Return (x, y) of the center of cell containing provided text 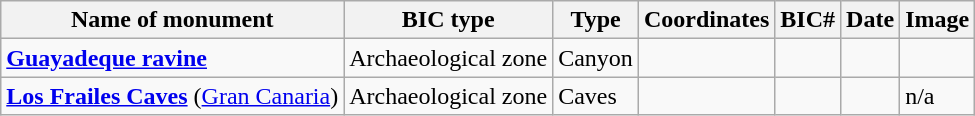
Caves (596, 96)
BIC# (808, 20)
Image (938, 20)
Type (596, 20)
Name of monument (172, 20)
Date (870, 20)
Canyon (596, 58)
Coordinates (706, 20)
n/a (938, 96)
Los Frailes Caves (Gran Canaria) (172, 96)
BIC type (448, 20)
Guayadeque ravine (172, 58)
